Search for the cell housing the specified text and yield its [X, Y] center coordinate. 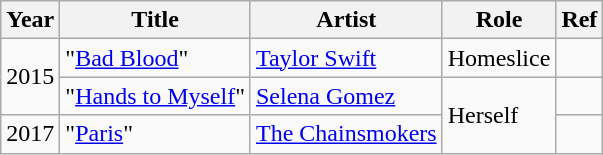
"Bad Blood" [156, 58]
Title [156, 20]
Ref [580, 20]
Year [30, 20]
The Chainsmokers [346, 134]
2017 [30, 134]
Taylor Swift [346, 58]
"Hands to Myself" [156, 96]
"Paris" [156, 134]
Herself [499, 115]
Selena Gomez [346, 96]
2015 [30, 77]
Homeslice [499, 58]
Artist [346, 20]
Role [499, 20]
